Search for the cell housing the specified text and yield its [X, Y] center coordinate. 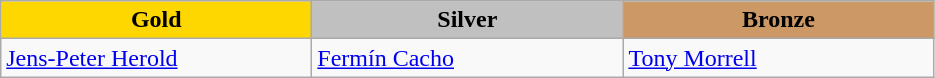
Fermín Cacho [468, 58]
Tony Morrell [778, 58]
Gold [156, 20]
Silver [468, 20]
Jens-Peter Herold [156, 58]
Bronze [778, 20]
